Output the [X, Y] coordinate of the center of the cell containing the given text.  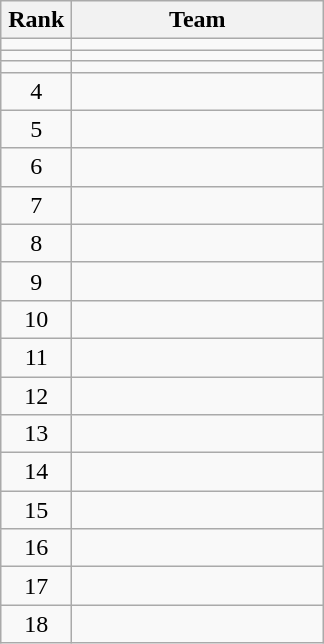
18 [36, 624]
8 [36, 243]
Team [198, 20]
4 [36, 91]
11 [36, 357]
15 [36, 510]
13 [36, 434]
14 [36, 472]
16 [36, 548]
17 [36, 586]
7 [36, 205]
Rank [36, 20]
12 [36, 395]
5 [36, 129]
10 [36, 319]
9 [36, 281]
6 [36, 167]
